Find where the given text appears and provide that cell's center as [x, y] coordinate. 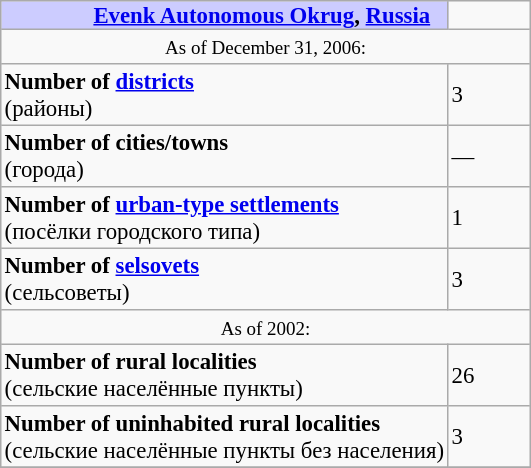
Number of urban-type settlements(посёлки городского типа) [224, 218]
26 [489, 375]
As of December 31, 2006: [266, 46]
Number of rural localities(сельские населённые пункты) [224, 375]
Number of selsovets(сельсоветы) [224, 279]
As of 2002: [266, 327]
— [489, 156]
Number of cities/towns(города) [224, 156]
Number of districts(районы) [224, 95]
1 [489, 218]
Number of uninhabited rural localities(сельские населённые пункты без населения) [224, 437]
Evenk Autonomous Okrug, Russia [224, 15]
